Locate the cell with the specified text and output its (X, Y) center coordinate. 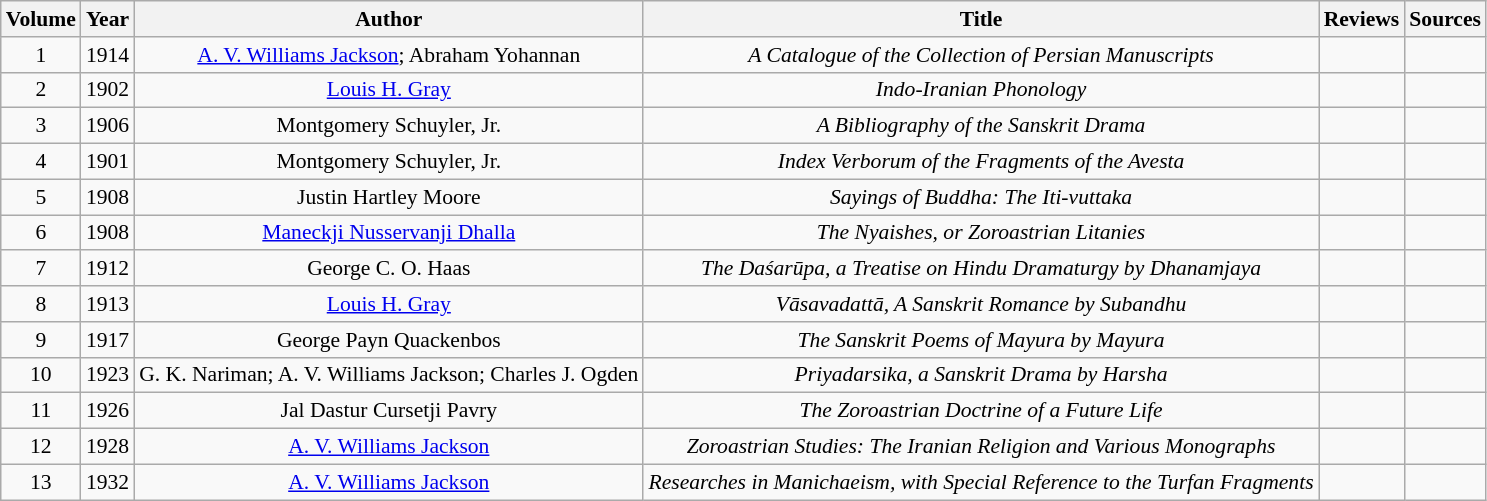
8 (41, 304)
Year (108, 19)
10 (41, 375)
12 (41, 447)
7 (41, 269)
11 (41, 411)
2 (41, 90)
Title (980, 19)
3 (41, 126)
Vāsavadattā, A Sanskrit Romance by Subandhu (980, 304)
Jal Dastur Cursetji Pavry (388, 411)
Priyadarsika, a Sanskrit Drama by Harsha (980, 375)
1913 (108, 304)
Sources (1445, 19)
1928 (108, 447)
Researches in Manichaeism, with Special Reference to the Turfan Fragments (980, 482)
1926 (108, 411)
1923 (108, 375)
1912 (108, 269)
Maneckji Nusservanji Dhalla (388, 233)
A Bibliography of the Sanskrit Drama (980, 126)
A. V. Williams Jackson; Abraham Yohannan (388, 55)
Indo-Iranian Phonology (980, 90)
4 (41, 162)
1901 (108, 162)
G. K. Nariman; A. V. Williams Jackson; Charles J. Ogden (388, 375)
The Zoroastrian Doctrine of a Future Life (980, 411)
6 (41, 233)
Author (388, 19)
George Payn Quackenbos (388, 340)
The Sanskrit Poems of Mayura by Mayura (980, 340)
A Catalogue of the Collection of Persian Manuscripts (980, 55)
Zoroastrian Studies: The Iranian Religion and Various Monographs (980, 447)
9 (41, 340)
1914 (108, 55)
5 (41, 197)
The Daśarūpa, a Treatise on Hindu Dramaturgy by Dhanamjaya (980, 269)
Sayings of Buddha: The Iti-vuttaka (980, 197)
1 (41, 55)
Reviews (1362, 19)
1906 (108, 126)
1932 (108, 482)
Justin Hartley Moore (388, 197)
13 (41, 482)
Volume (41, 19)
Index Verborum of the Fragments of the Avesta (980, 162)
1917 (108, 340)
1902 (108, 90)
George C. O. Haas (388, 269)
The Nyaishes, or Zoroastrian Litanies (980, 233)
